Scan for the cell matching the given text and deliver its [x, y] coordinate at center. 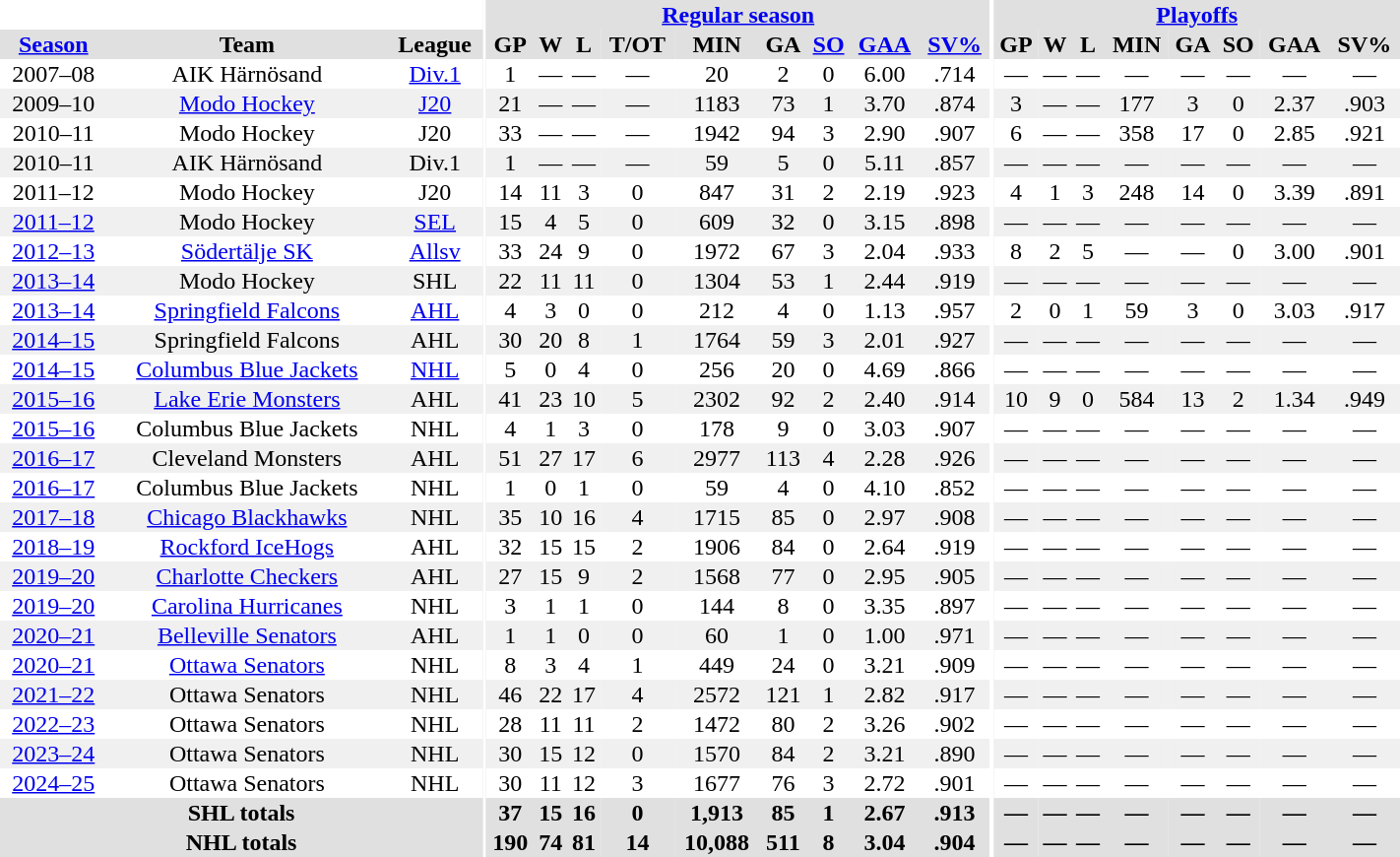
41 [510, 399]
2022–23 [53, 724]
SHL totals [241, 813]
28 [510, 724]
60 [717, 635]
73 [784, 103]
League [435, 44]
Rockford IceHogs [246, 547]
Cleveland Monsters [246, 458]
1.00 [884, 635]
2.64 [884, 547]
92 [784, 399]
2.28 [884, 458]
2012–13 [53, 251]
.971 [955, 635]
2.72 [884, 783]
2.44 [884, 281]
2.90 [884, 133]
3.04 [884, 842]
2023–24 [53, 754]
74 [550, 842]
1677 [717, 783]
1972 [717, 251]
3.26 [884, 724]
.927 [955, 340]
177 [1136, 103]
37 [510, 813]
46 [510, 694]
609 [717, 222]
1.34 [1295, 399]
2572 [717, 694]
.957 [955, 310]
.891 [1365, 192]
53 [784, 281]
.914 [955, 399]
80 [784, 724]
21 [510, 103]
Season [53, 44]
.903 [1365, 103]
1906 [717, 547]
.866 [955, 369]
51 [510, 458]
Charlotte Checkers [246, 576]
67 [784, 251]
1715 [717, 517]
.890 [955, 754]
81 [584, 842]
2.01 [884, 340]
178 [717, 428]
.714 [955, 74]
1,913 [717, 813]
Team [246, 44]
3.00 [1295, 251]
SEL [435, 222]
2.19 [884, 192]
2.85 [1295, 133]
NHL totals [241, 842]
T/OT [638, 44]
1.13 [884, 310]
.874 [955, 103]
Södertälje SK [246, 251]
2.04 [884, 251]
584 [1136, 399]
4.10 [884, 488]
.904 [955, 842]
190 [510, 842]
.908 [955, 517]
113 [784, 458]
2977 [717, 458]
.926 [955, 458]
2.97 [884, 517]
31 [784, 192]
.905 [955, 576]
Regular season [738, 15]
1568 [717, 576]
94 [784, 133]
2.67 [884, 813]
2302 [717, 399]
212 [717, 310]
77 [784, 576]
2021–22 [53, 694]
5.11 [884, 163]
3.35 [884, 606]
144 [717, 606]
.909 [955, 665]
449 [717, 665]
511 [784, 842]
13 [1193, 399]
.913 [955, 813]
1183 [717, 103]
2.37 [1295, 103]
1472 [717, 724]
256 [717, 369]
2007–08 [53, 74]
4.69 [884, 369]
Chicago Blackhawks [246, 517]
358 [1136, 133]
2.82 [884, 694]
.897 [955, 606]
2024–25 [53, 783]
2.40 [884, 399]
.852 [955, 488]
1764 [717, 340]
1942 [717, 133]
.898 [955, 222]
35 [510, 517]
2018–19 [53, 547]
Carolina Hurricanes [246, 606]
.921 [1365, 133]
.902 [955, 724]
.933 [955, 251]
248 [1136, 192]
2009–10 [53, 103]
Belleville Senators [246, 635]
2017–18 [53, 517]
1570 [717, 754]
SHL [435, 281]
Lake Erie Monsters [246, 399]
.949 [1365, 399]
10,088 [717, 842]
847 [717, 192]
Allsv [435, 251]
6.00 [884, 74]
Playoffs [1197, 15]
121 [784, 694]
3.15 [884, 222]
76 [784, 783]
23 [550, 399]
3.39 [1295, 192]
3.70 [884, 103]
1304 [717, 281]
2.95 [884, 576]
.923 [955, 192]
.857 [955, 163]
